Capture the cell that displays the provided text and extract its [x, y] central coordinate. 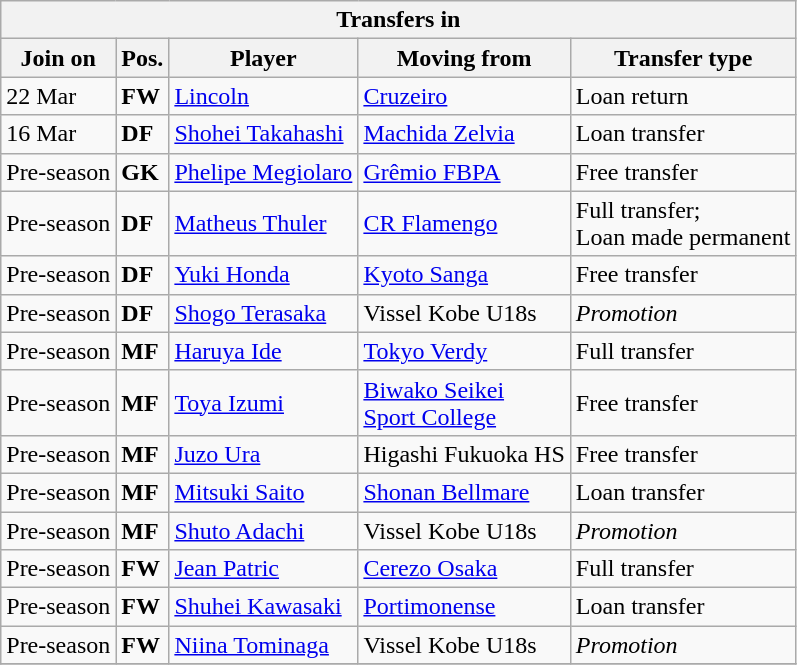
Haruya Ide [264, 351]
Pos. [142, 58]
Mitsuki Saito [264, 492]
Phelipe Megiolaro [264, 172]
Higashi Fukuoka HS [464, 454]
Transfers in [398, 20]
Shohei Takahashi [264, 134]
Jean Patric [264, 569]
Shonan Bellmare [464, 492]
Kyoto Sanga [464, 275]
Portimonense [464, 607]
Loan return [683, 96]
22 Mar [58, 96]
Niina Tominaga [264, 645]
Join on [58, 58]
Biwako SeikeiSport College [464, 402]
Juzo Ura [264, 454]
Moving from [464, 58]
Player [264, 58]
GK [142, 172]
Toya Izumi [264, 402]
CR Flamengo [464, 224]
Yuki Honda [264, 275]
Full transfer; Loan made permanent [683, 224]
Cerezo Osaka [464, 569]
Transfer type [683, 58]
Machida Zelvia [464, 134]
Matheus Thuler [264, 224]
Shuhei Kawasaki [264, 607]
Shuto Adachi [264, 531]
Grêmio FBPA [464, 172]
Tokyo Verdy [464, 351]
16 Mar [58, 134]
Lincoln [264, 96]
Cruzeiro [464, 96]
Shogo Terasaka [264, 313]
